Capture the cell that displays the provided text and extract its [X, Y] central coordinate. 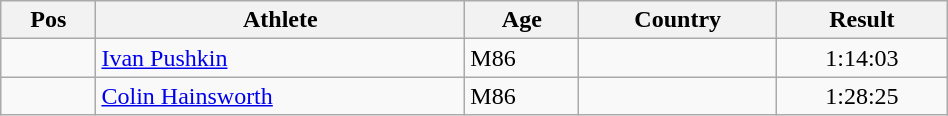
Ivan Pushkin [280, 58]
Age [522, 20]
Country [678, 20]
Pos [48, 20]
Result [862, 20]
Athlete [280, 20]
1:14:03 [862, 58]
1:28:25 [862, 96]
Colin Hainsworth [280, 96]
